Identify which cell holds the provided text, then report its (X, Y) central coordinate. 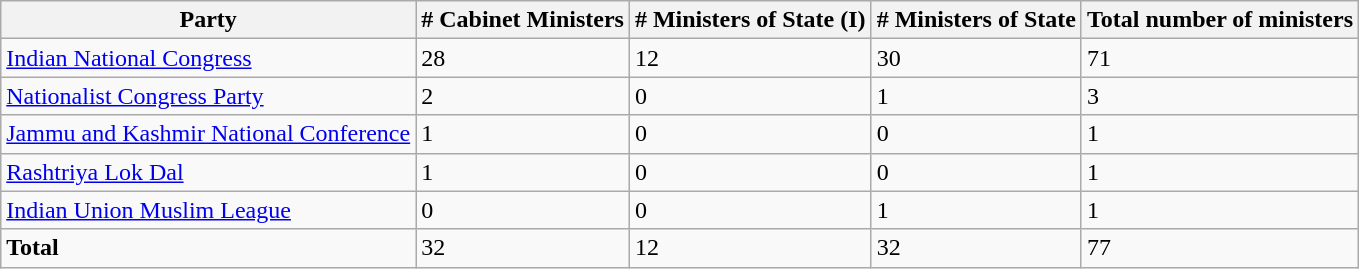
Jammu and Kashmir National Conference (208, 134)
# Ministers of State (I) (750, 20)
# Ministers of State (976, 20)
3 (1220, 96)
Nationalist Congress Party (208, 96)
Party (208, 20)
Total number of ministers (1220, 20)
Indian Union Muslim League (208, 210)
30 (976, 58)
71 (1220, 58)
2 (523, 96)
Indian National Congress (208, 58)
Rashtriya Lok Dal (208, 172)
28 (523, 58)
77 (1220, 248)
Total (208, 248)
# Cabinet Ministers (523, 20)
